Search for the cell housing the specified text and yield its (X, Y) center coordinate. 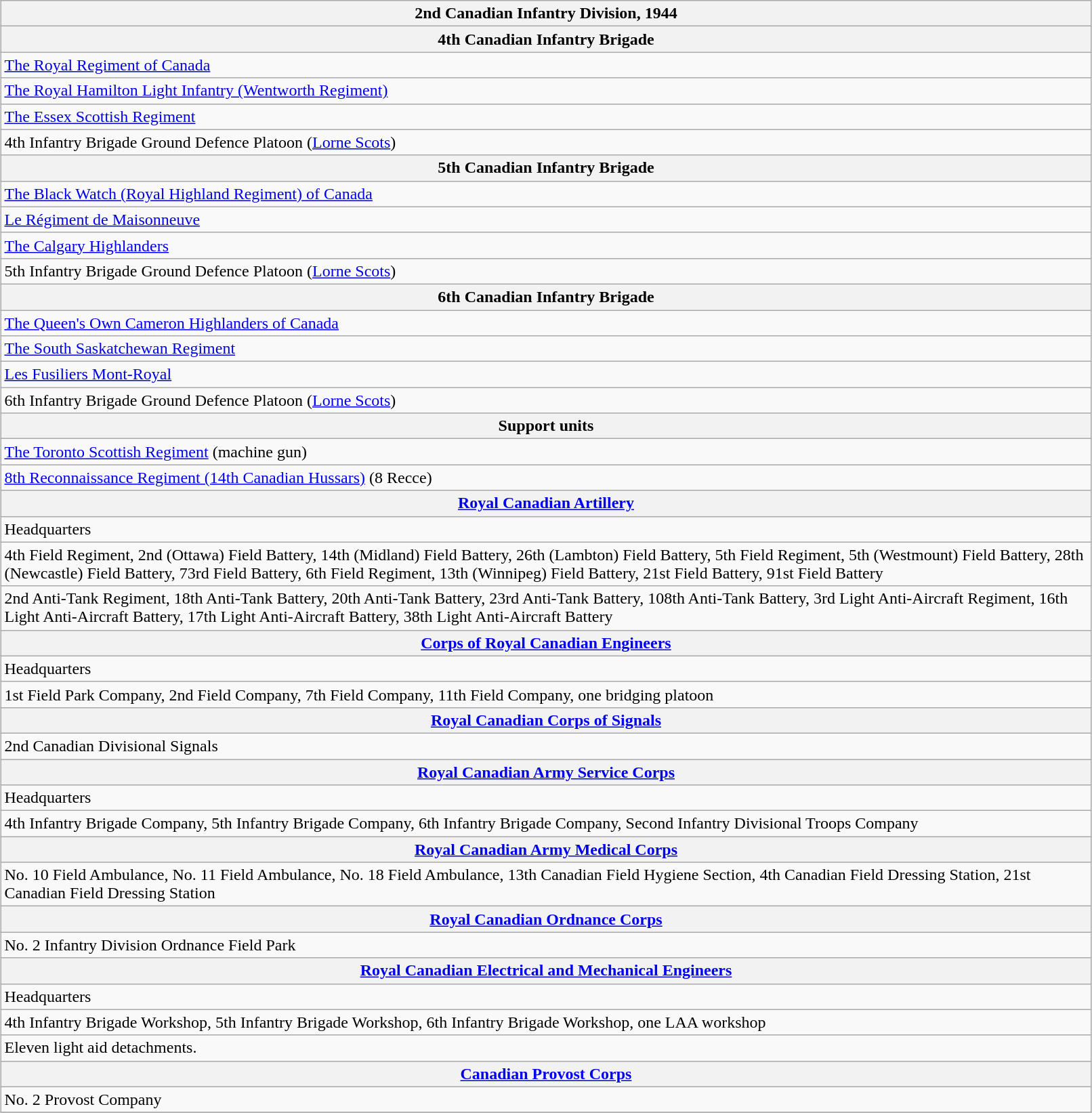
6th Infantry Brigade Ground Defence Platoon (Lorne Scots) (546, 400)
4th Infantry Brigade Company, 5th Infantry Brigade Company, 6th Infantry Brigade Company, Second Infantry Divisional Troops Company (546, 824)
Corps of Royal Canadian Engineers (546, 643)
No. 2 Infantry Division Ordnance Field Park (546, 945)
The Royal Regiment of Canada (546, 65)
The Toronto Scottish Regiment (machine gun) (546, 452)
Support units (546, 426)
4th Canadian Infantry Brigade (546, 39)
1st Field Park Company, 2nd Field Company, 7th Field Company, 11th Field Company, one bridging platoon (546, 694)
The Essex Scottish Regiment (546, 117)
Royal Canadian Artillery (546, 503)
2nd Canadian Divisional Signals (546, 746)
The Royal Hamilton Light Infantry (Wentworth Regiment) (546, 91)
2nd Canadian Infantry Division, 1944 (546, 14)
Royal Canadian Electrical and Mechanical Engineers (546, 971)
Royal Canadian Army Service Corps (546, 772)
The Queen's Own Cameron Highlanders of Canada (546, 323)
4th Infantry Brigade Workshop, 5th Infantry Brigade Workshop, 6th Infantry Brigade Workshop, one LAA workshop (546, 1022)
Royal Canadian Corps of Signals (546, 720)
Royal Canadian Ordnance Corps (546, 919)
The Calgary Highlanders (546, 245)
The Black Watch (Royal Highland Regiment) of Canada (546, 194)
4th Infantry Brigade Ground Defence Platoon (Lorne Scots) (546, 142)
The South Saskatchewan Regiment (546, 349)
Les Fusiliers Mont-Royal (546, 375)
Royal Canadian Army Medical Corps (546, 849)
No. 2 Provost Company (546, 1099)
Le Régiment de Maisonneuve (546, 219)
8th Reconnaissance Regiment (14th Canadian Hussars) (8 Recce) (546, 478)
6th Canadian Infantry Brigade (546, 297)
Eleven light aid detachments. (546, 1048)
Canadian Provost Corps (546, 1074)
5th Canadian Infantry Brigade (546, 168)
5th Infantry Brigade Ground Defence Platoon (Lorne Scots) (546, 271)
